Determine the (x, y) coordinate at the center of the cell enclosing the given text.  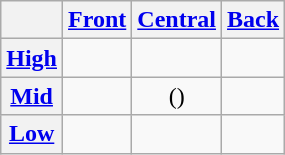
Central (177, 20)
Mid (32, 96)
Low (32, 134)
Back (254, 20)
Front (98, 20)
High (32, 58)
() (177, 96)
